Scan for the cell matching the given text and deliver its (x, y) coordinate at center. 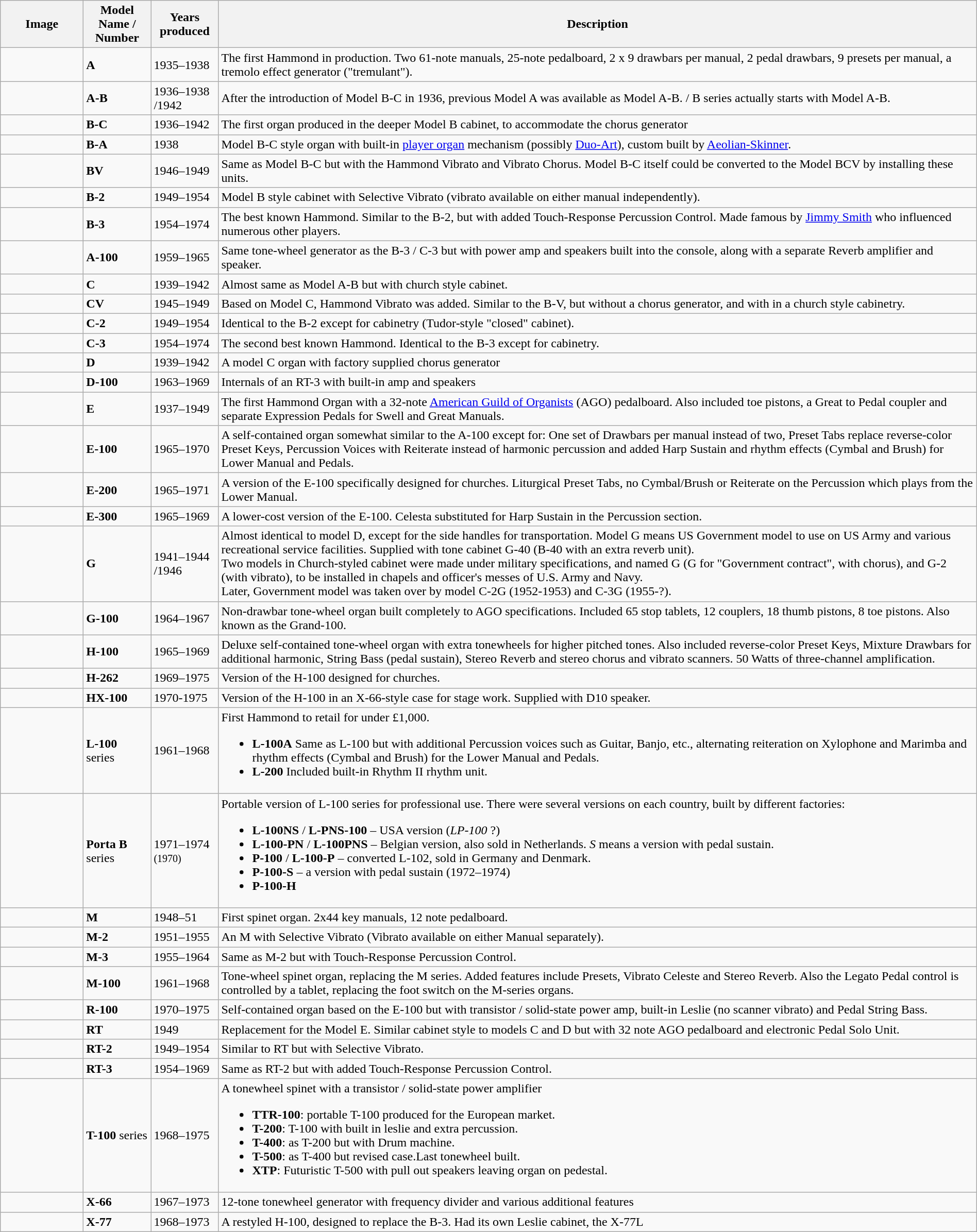
A model C organ with factory supplied chorus generator (598, 363)
R-100 (117, 1010)
Same as M-2 but with Touch-Response Percussion Control. (598, 957)
B-C (117, 125)
C-3 (117, 343)
A-100 (117, 258)
H-100 (117, 651)
Identical to the B-2 except for cabinetry (Tudor-style "closed" cabinet). (598, 323)
D (117, 363)
E-200 (117, 490)
The first organ produced in the deeper Model B cabinet, to accommodate the chorus generator (598, 125)
1965–1971 (184, 490)
1938 (184, 144)
M-2 (117, 937)
RT-3 (117, 1069)
M (117, 917)
Same as Model B-C but with the Hammond Vibrato and Vibrato Chorus. Model B-C itself could be converted to the Model BCV by installing these units. (598, 171)
H-262 (117, 678)
1964–1967 (184, 618)
X-77 (117, 1222)
1951–1955 (184, 937)
1948–51 (184, 917)
Version of the H-100 designed for churches. (598, 678)
A lower-cost version of the E-100. Celesta substituted for Harp Sustain in the Percussion section. (598, 516)
A (117, 65)
1936–1938 /1942 (184, 98)
E-300 (117, 516)
1970-1975 (184, 698)
1968–1973 (184, 1222)
E (117, 409)
Same as RT-2 but with added Touch-Response Percussion Control. (598, 1069)
RT (117, 1030)
Porta Bseries (117, 850)
T-100 series (117, 1136)
C-2 (117, 323)
C (117, 284)
HX-100 (117, 698)
1937–1949 (184, 409)
RT-2 (117, 1049)
B-3 (117, 224)
X-66 (117, 1202)
A restyled H-100, designed to replace the B-3. Had its own Leslie cabinet, the X-77L (598, 1222)
Self-contained organ based on the E-100 but with transistor / solid-state power amp, built-in Leslie (no scanner vibrato) and Pedal String Bass. (598, 1010)
A-B (117, 98)
The second best known Hammond. Identical to the B-3 except for cabinetry. (598, 343)
B-2 (117, 197)
G-100 (117, 618)
Model Name / Number (117, 24)
12-tone tonewheel generator with frequency divider and various additional features (598, 1202)
B-A (117, 144)
First spinet organ. 2x44 key manuals, 12 note pedalboard. (598, 917)
1959–1965 (184, 258)
1963–1969 (184, 382)
M-100 (117, 983)
Internals of an RT-3 with built-in amp and speakers (598, 382)
G (117, 564)
E-100 (117, 449)
BV (117, 171)
1955–1964 (184, 957)
1965–1970 (184, 449)
1970–1975 (184, 1010)
Similar to RT but with Selective Vibrato. (598, 1049)
Years produced (184, 24)
1936–1942 (184, 125)
Model B style cabinet with Selective Vibrato (vibrato available on either manual independently). (598, 197)
Replacement for the Model E. Similar cabinet style to models C and D but with 32 note AGO pedalboard and electronic Pedal Solo Unit. (598, 1030)
1941–1944 /1946 (184, 564)
1945–1949 (184, 303)
Description (598, 24)
L-100 series (117, 750)
Image (42, 24)
1946–1949 (184, 171)
1949 (184, 1030)
M-3 (117, 957)
Version of the H-100 in an X-66-style case for stage work. Supplied with D10 speaker. (598, 698)
Almost same as Model A-B but with church style cabinet. (598, 284)
After the introduction of Model B-C in 1936, previous Model A was available as Model A-B. / B series actually starts with Model A-B. (598, 98)
1968–1975 (184, 1136)
1967–1973 (184, 1202)
Model B-C style organ with built-in player organ mechanism (possibly Duo-Art), custom built by Aeolian-Skinner. (598, 144)
D-100 (117, 382)
Based on Model C, Hammond Vibrato was added. Similar to the B-V, but without a chorus generator, and with in a church style cabinetry. (598, 303)
1954–1969 (184, 1069)
1935–1938 (184, 65)
1971–1974 (1970) (184, 850)
CV (117, 303)
An M with Selective Vibrato (Vibrato available on either Manual separately). (598, 937)
1969–1975 (184, 678)
